Return the (X, Y) coordinate for the center point of the cell that contains the specified text.  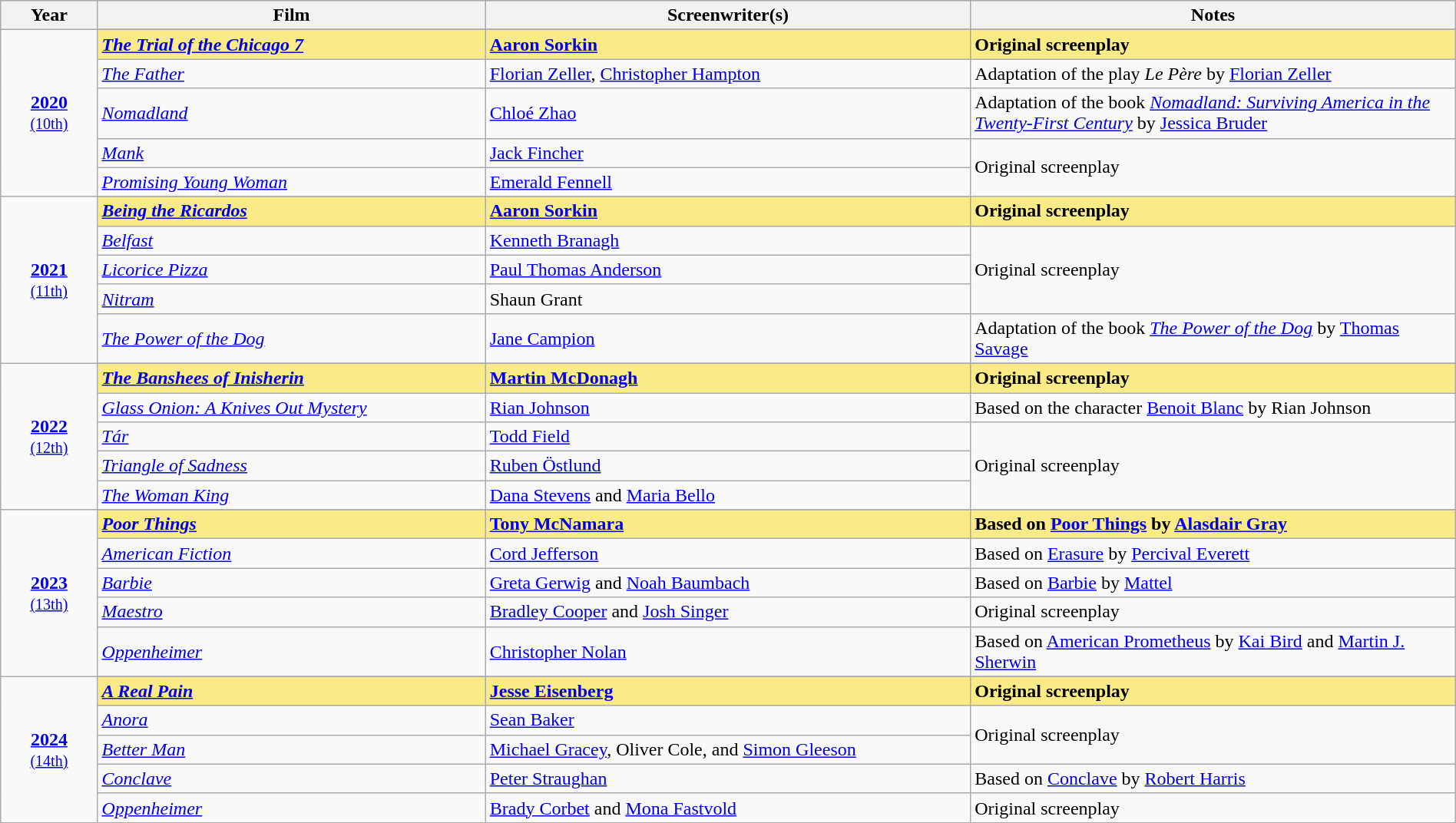
Barbie (292, 583)
2021(11th) (49, 279)
The Trial of the Chicago 7 (292, 45)
Kenneth Branagh (728, 240)
Based on Poor Things by Alasdair Gray (1213, 524)
Promising Young Woman (292, 182)
Paul Thomas Anderson (728, 269)
The Banshees of Inisherin (292, 378)
Based on Erasure by Percival Everett (1213, 554)
Martin McDonagh (728, 378)
Belfast (292, 240)
Based on American Prometheus by Kai Bird and Martin J. Sherwin (1213, 651)
Nomadland (292, 114)
Christopher Nolan (728, 651)
A Real Pain (292, 691)
Jane Campion (728, 338)
Anora (292, 720)
Adaptation of the book The Power of the Dog by Thomas Savage (1213, 338)
The Father (292, 74)
Greta Gerwig and Noah Baumbach (728, 583)
Being the Ricardos (292, 211)
Chloé Zhao (728, 114)
Todd Field (728, 437)
Cord Jefferson (728, 554)
Year (49, 15)
Triangle of Sadness (292, 466)
Poor Things (292, 524)
Better Man (292, 749)
Jack Fincher (728, 153)
Emerald Fennell (728, 182)
2023(13th) (49, 593)
Peter Straughan (728, 778)
Nitram (292, 299)
Mank (292, 153)
Glass Onion: A Knives Out Mystery (292, 408)
Adaptation of the book Nomadland: Surviving America in the Twenty-First Century by Jessica Bruder (1213, 114)
Notes (1213, 15)
Screenwriter(s) (728, 15)
Tony McNamara (728, 524)
Florian Zeller, Christopher Hampton (728, 74)
Bradley Cooper and Josh Singer (728, 612)
Based on the character Benoit Blanc by Rian Johnson (1213, 408)
Shaun Grant (728, 299)
Dana Stevens and Maria Bello (728, 495)
Licorice Pizza (292, 269)
The Woman King (292, 495)
Tár (292, 437)
2022(12th) (49, 436)
Sean Baker (728, 720)
The Power of the Dog (292, 338)
2024(14th) (49, 749)
Maestro (292, 612)
2020(10th) (49, 114)
Rian Johnson (728, 408)
Michael Gracey, Oliver Cole, and Simon Gleeson (728, 749)
Ruben Östlund (728, 466)
American Fiction (292, 554)
Based on Barbie by Mattel (1213, 583)
Based on Conclave by Robert Harris (1213, 778)
Brady Corbet and Mona Fastvold (728, 808)
Conclave (292, 778)
Film (292, 15)
Jesse Eisenberg (728, 691)
Adaptation of the play Le Père by Florian Zeller (1213, 74)
